Detect which cell encompasses the target text, then output its [X, Y] center coordinate. 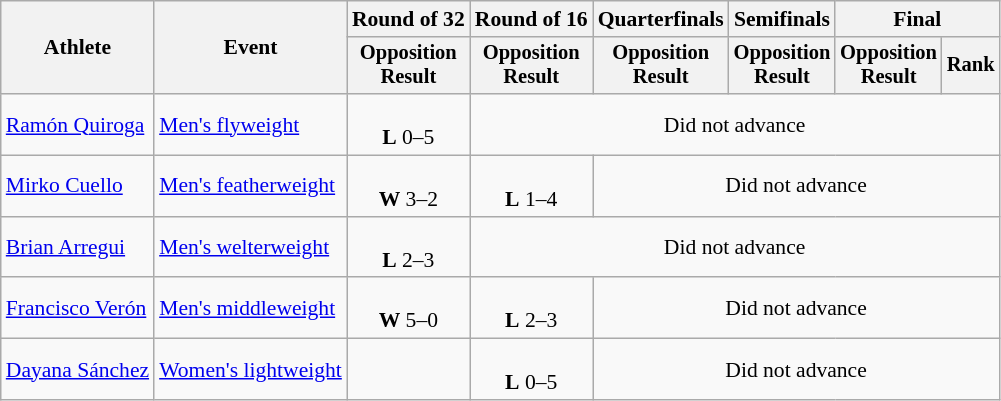
Final [917, 19]
Men's welterweight [250, 248]
Event [250, 48]
W 3–2 [408, 186]
Round of 32 [408, 19]
Rank [971, 66]
Semifinals [782, 19]
Men's featherweight [250, 186]
Dayana Sánchez [78, 370]
Brian Arregui [78, 248]
Athlete [78, 48]
Round of 16 [532, 19]
Women's lightweight [250, 370]
Men's middleweight [250, 308]
L 1–4 [532, 186]
Quarterfinals [661, 19]
Men's flyweight [250, 124]
Francisco Verón [78, 308]
Mirko Cuello [78, 186]
W 5–0 [408, 308]
Ramón Quiroga [78, 124]
